Capture the cell that displays the provided text and extract its [x, y] central coordinate. 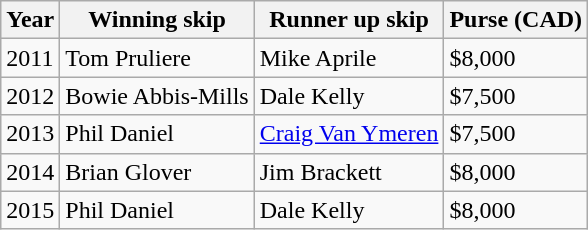
2015 [30, 210]
2014 [30, 172]
Winning skip [157, 20]
Tom Pruliere [157, 58]
Mike Aprile [349, 58]
Year [30, 20]
2011 [30, 58]
2012 [30, 96]
Brian Glover [157, 172]
Runner up skip [349, 20]
Jim Brackett [349, 172]
Bowie Abbis-Mills [157, 96]
Purse (CAD) [516, 20]
Craig Van Ymeren [349, 134]
2013 [30, 134]
